Identify which cell holds the provided text, then report its (X, Y) central coordinate. 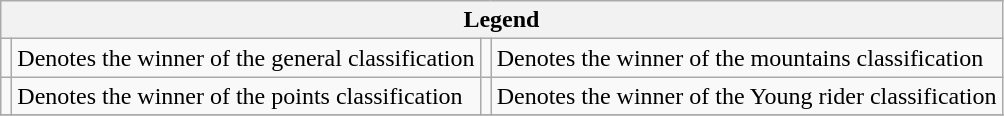
Legend (502, 20)
Denotes the winner of the general classification (246, 58)
Denotes the winner of the Young rider classification (746, 96)
Denotes the winner of the points classification (246, 96)
Denotes the winner of the mountains classification (746, 58)
